Detect which cell encompasses the target text, then output its [X, Y] center coordinate. 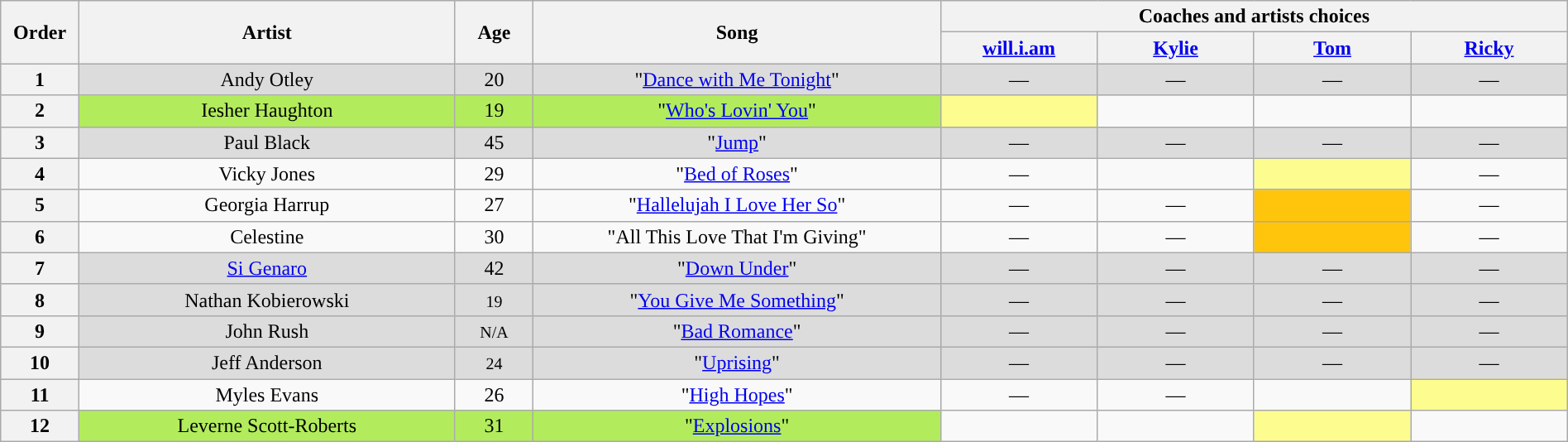
"Hallelujah I Love Her So" [738, 205]
29 [495, 174]
"You Give Me Something" [738, 300]
N/A [495, 331]
Leverne Scott-Roberts [266, 426]
Nathan Kobierowski [266, 300]
Paul Black [266, 142]
6 [40, 237]
5 [40, 205]
31 [495, 426]
1 [40, 79]
42 [495, 268]
Andy Otley [266, 79]
45 [495, 142]
Ricky [1489, 48]
10 [40, 363]
"Who's Lovin' You" [738, 111]
9 [40, 331]
"Bad Romance" [738, 331]
"Dance with Me Tonight" [738, 79]
Age [495, 32]
7 [40, 268]
8 [40, 300]
"Down Under" [738, 268]
"Uprising" [738, 363]
Tom [1331, 48]
11 [40, 395]
24 [495, 363]
Celestine [266, 237]
27 [495, 205]
2 [40, 111]
"High Hopes" [738, 395]
3 [40, 142]
20 [495, 79]
Georgia Harrup [266, 205]
Jeff Anderson [266, 363]
John Rush [266, 331]
Coaches and artists choices [1254, 17]
4 [40, 174]
will.i.am [1019, 48]
"All This Love That I'm Giving" [738, 237]
26 [495, 395]
30 [495, 237]
Kylie [1176, 48]
"Bed of Roses" [738, 174]
Song [738, 32]
Iesher Haughton [266, 111]
"Jump" [738, 142]
Si Genaro [266, 268]
Order [40, 32]
Artist [266, 32]
Myles Evans [266, 395]
"Explosions" [738, 426]
Vicky Jones [266, 174]
12 [40, 426]
